Identify which cell holds the provided text, then report its (X, Y) central coordinate. 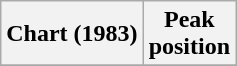
Chart (1983) (72, 34)
Peakposition (189, 34)
